Output the [x, y] coordinate of the center of the cell containing the given text.  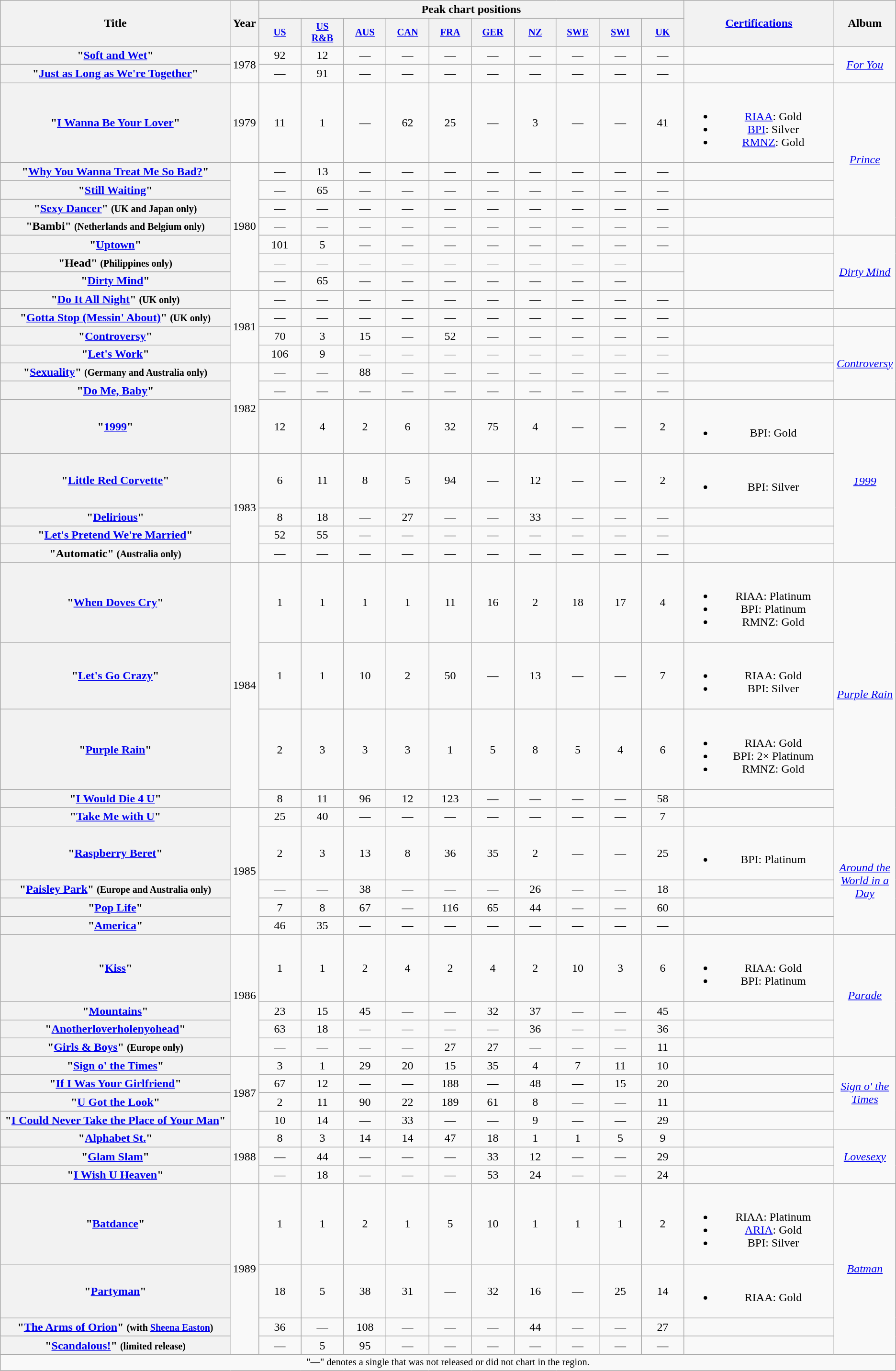
1979 [244, 123]
Dirty Mind [864, 272]
1978 [244, 64]
Controversy [864, 363]
"Girls & Boys" (Europe only) [115, 1047]
"Gotta Stop (Messin' About)" (UK only) [115, 317]
RIAA: GoldBPI: 2× PlatinumRMNZ: Gold [759, 750]
SWE [577, 33]
63 [280, 1029]
"Sign o' the Times" [115, 1066]
USR&B [323, 33]
189 [450, 1102]
188 [450, 1084]
50 [450, 676]
"Delirious" [115, 517]
For You [864, 64]
17 [620, 602]
70 [280, 336]
"Automatic" (Australia only) [115, 553]
RIAA: PlatinumBPI: PlatinumRMNZ: Gold [759, 602]
FRA [450, 33]
"Take Me with U" [115, 817]
46 [280, 925]
61 [493, 1102]
1989 [244, 1269]
95 [365, 1345]
RIAA: PlatinumARIA: GoldBPI: Silver [759, 1224]
"Still Waiting" [115, 190]
88 [365, 372]
"Let's Go Crazy" [115, 676]
106 [280, 354]
RIAA: GoldBPI: Silver [759, 676]
92 [280, 55]
62 [408, 123]
BPI: Gold [759, 426]
RIAA: Gold [759, 1291]
108 [365, 1327]
1984 [244, 685]
75 [493, 426]
94 [450, 481]
"Uptown" [115, 245]
"Partyman" [115, 1291]
90 [365, 1102]
BPI: Silver [759, 481]
Around the World in a Day [864, 880]
AUS [365, 33]
"Alphabet St." [115, 1138]
"If I Was Your Girlfriend" [115, 1084]
Certifications [759, 23]
1981 [244, 326]
Title [115, 23]
55 [323, 535]
"Raspberry Beret" [115, 853]
BPI: Platinum [759, 853]
101 [280, 245]
60 [662, 907]
116 [450, 907]
31 [408, 1291]
"I Wanna Be Your Lover" [115, 123]
"Paisley Park" (Europe and Australia only) [115, 889]
1982 [244, 408]
41 [662, 123]
"Why You Wanna Treat Me So Bad?" [115, 172]
"Sexy Dancer" (UK and Japan only) [115, 208]
"Bambi" (Netherlands and Belgium only) [115, 226]
"—" denotes a single that was not released or did not chart in the region. [448, 1362]
"Anotherloverholenyohead" [115, 1029]
Sign o' the Times [864, 1093]
RIAA: GoldBPI: SilverRMNZ: Gold [759, 123]
GER [493, 33]
1999 [864, 481]
"Dirty Mind" [115, 281]
53 [493, 1175]
"Pop Life" [115, 907]
1987 [244, 1093]
1986 [244, 995]
SWI [620, 33]
"Let's Pretend We're Married" [115, 535]
"America" [115, 925]
91 [323, 74]
1985 [244, 871]
48 [535, 1084]
58 [662, 798]
26 [535, 889]
47 [450, 1138]
"Mountains" [115, 1011]
Peak chart positions [471, 10]
"Let's Work" [115, 354]
"Batdance" [115, 1224]
US [280, 33]
"Kiss" [115, 968]
"1999" [115, 426]
"Sexuality" (Germany and Australia only) [115, 372]
"When Doves Cry" [115, 602]
"Do It All Night" (UK only) [115, 299]
"Controversy" [115, 336]
NZ [535, 33]
1983 [244, 508]
Parade [864, 995]
1988 [244, 1157]
1980 [244, 226]
Year [244, 23]
Prince [864, 159]
37 [535, 1011]
"Do Me, Baby" [115, 390]
Purple Rain [864, 694]
Lovesexy [864, 1157]
Album [864, 23]
UK [662, 33]
96 [365, 798]
123 [450, 798]
"U Got the Look" [115, 1102]
Batman [864, 1269]
"Just as Long as We're Together" [115, 74]
40 [323, 817]
"Glam Slam" [115, 1157]
"Head" (Philippines only) [115, 263]
22 [408, 1102]
"I Would Die 4 U" [115, 798]
"I Could Never Take the Place of Your Man" [115, 1120]
"Soft and Wet" [115, 55]
"Purple Rain" [115, 750]
"The Arms of Orion" (with Sheena Easton) [115, 1327]
"Scandalous!" (limited release) [115, 1345]
"I Wish U Heaven" [115, 1175]
CAN [408, 33]
23 [280, 1011]
"Little Red Corvette" [115, 481]
RIAA: GoldBPI: Platinum [759, 968]
